Pinpoint the cell where the given text exists, returning its [X, Y] midpoint coordinate. 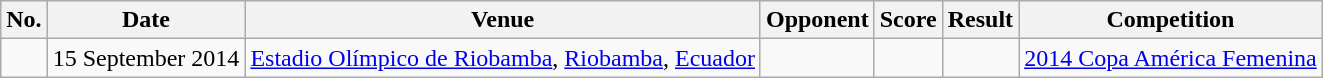
Competition [1171, 20]
2014 Copa América Femenina [1171, 58]
15 September 2014 [146, 58]
Opponent [817, 20]
No. [24, 20]
Venue [503, 20]
Score [908, 20]
Result [980, 20]
Estadio Olímpico de Riobamba, Riobamba, Ecuador [503, 58]
Date [146, 20]
